Output the (X, Y) coordinate of the center of the cell containing the given text.  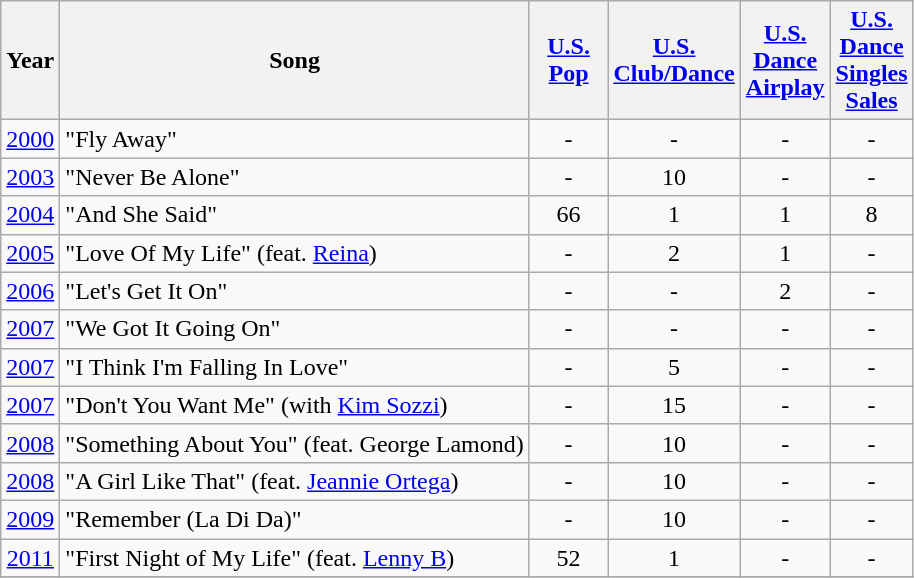
"Fly Away" (295, 139)
2000 (30, 139)
2003 (30, 177)
52 (568, 557)
"And She Said" (295, 215)
2004 (30, 215)
2009 (30, 519)
15 (674, 405)
"Never Be Alone" (295, 177)
U.S. Pop (568, 60)
"First Night of My Life" (feat. Lenny B) (295, 557)
66 (568, 215)
U.S. Dance Airplay (785, 60)
2006 (30, 291)
"We Got It Going On" (295, 329)
"Something About You" (feat. George Lamond) (295, 443)
"Remember (La Di Da)" (295, 519)
U.S. Dance Singles Sales (872, 60)
"I Think I'm Falling In Love" (295, 367)
2005 (30, 253)
"Let's Get It On" (295, 291)
"Love Of My Life" (feat. Reina) (295, 253)
5 (674, 367)
2011 (30, 557)
"A Girl Like That" (feat. Jeannie Ortega) (295, 481)
"Don't You Want Me" (with Kim Sozzi) (295, 405)
8 (872, 215)
Year (30, 60)
Song (295, 60)
U.S. Club/Dance (674, 60)
